Find where the given text appears and provide that cell's center as (x, y) coordinate. 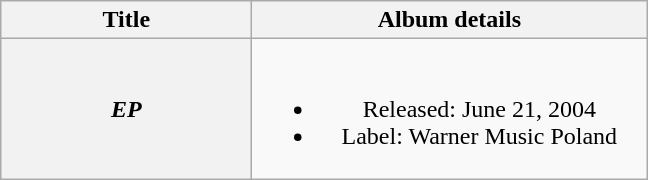
Album details (450, 20)
Title (126, 20)
EP (126, 109)
Released: June 21, 2004Label: Warner Music Poland (450, 109)
